Capture the cell that displays the provided text and extract its (x, y) central coordinate. 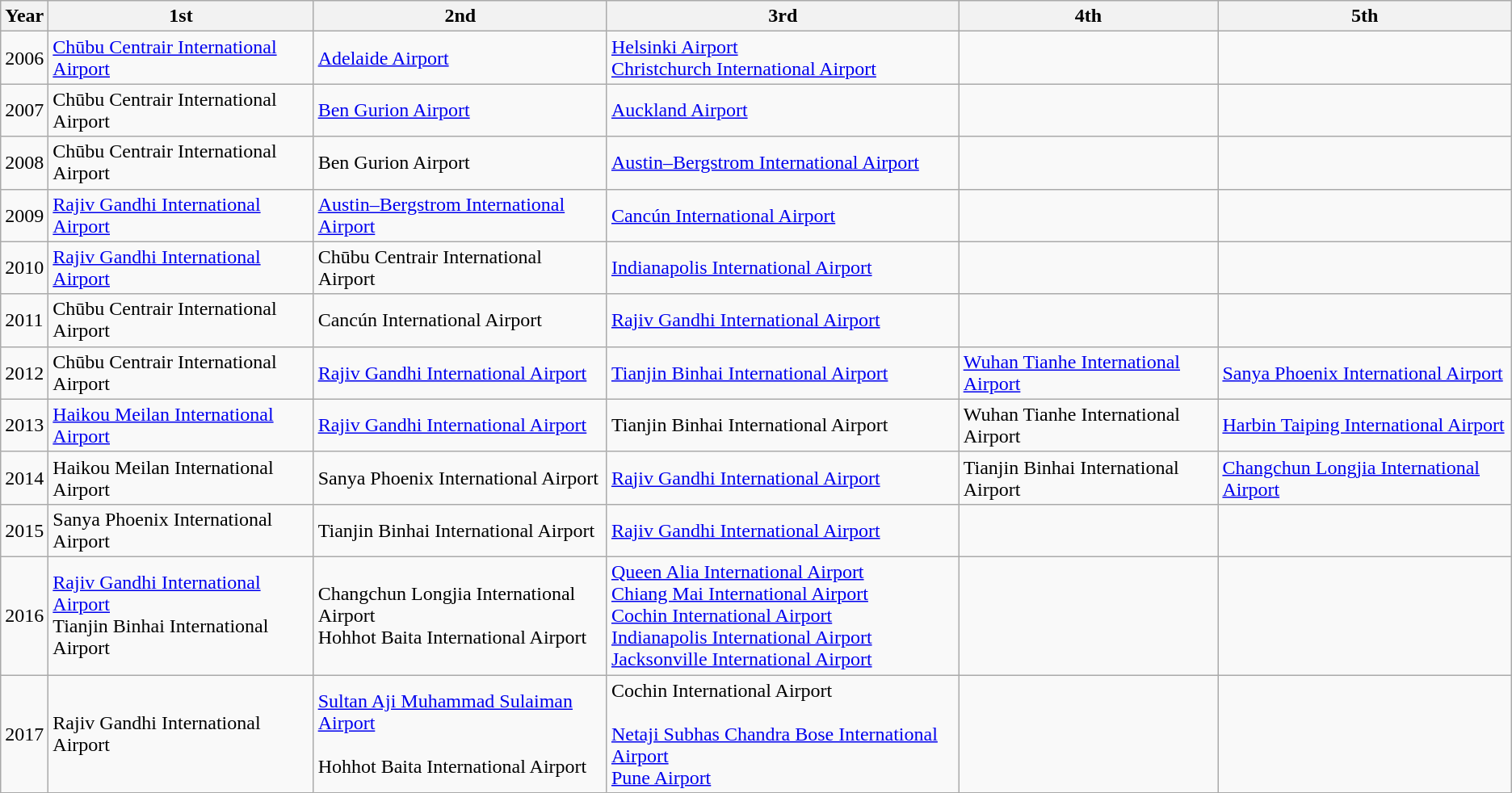
Changchun Longjia International Airport (1365, 478)
5th (1365, 16)
3rd (783, 16)
Harbin Taiping International Airport (1365, 425)
Auckland Airport (783, 110)
2013 (24, 425)
Adelaide Airport (460, 58)
Year (24, 16)
2009 (24, 215)
2015 (24, 530)
2011 (24, 320)
Sultan Aji Muhammad Sulaiman Airport Hohhot Baita International Airport (460, 734)
2008 (24, 163)
4th (1089, 16)
Helsinki Airport Christchurch International Airport (783, 58)
Rajiv Gandhi International Airport Tianjin Binhai International Airport (181, 615)
2007 (24, 110)
Cochin International Airport Netaji Subhas Chandra Bose International Airport Pune Airport (783, 734)
2016 (24, 615)
2006 (24, 58)
1st (181, 16)
2017 (24, 734)
2012 (24, 373)
2010 (24, 268)
2nd (460, 16)
Indianapolis International Airport (783, 268)
Changchun Longjia International Airport Hohhot Baita International Airport (460, 615)
2014 (24, 478)
